From the cell containing the given text, extract its center point as (X, Y) coordinate. 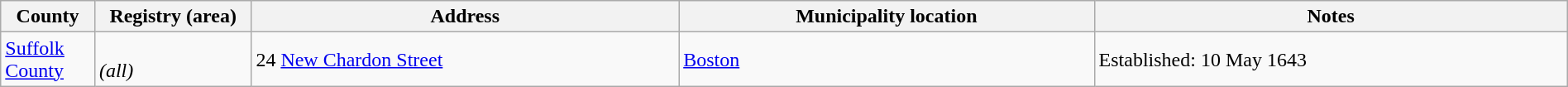
Notes (1331, 17)
County (48, 17)
Established: 10 May 1643 (1331, 60)
Address (465, 17)
Boston (887, 60)
(all) (172, 60)
Municipality location (887, 17)
24 New Chardon Street (465, 60)
Registry (area) (172, 17)
Suffolk County (48, 60)
